Return (X, Y) of the center of cell containing provided text 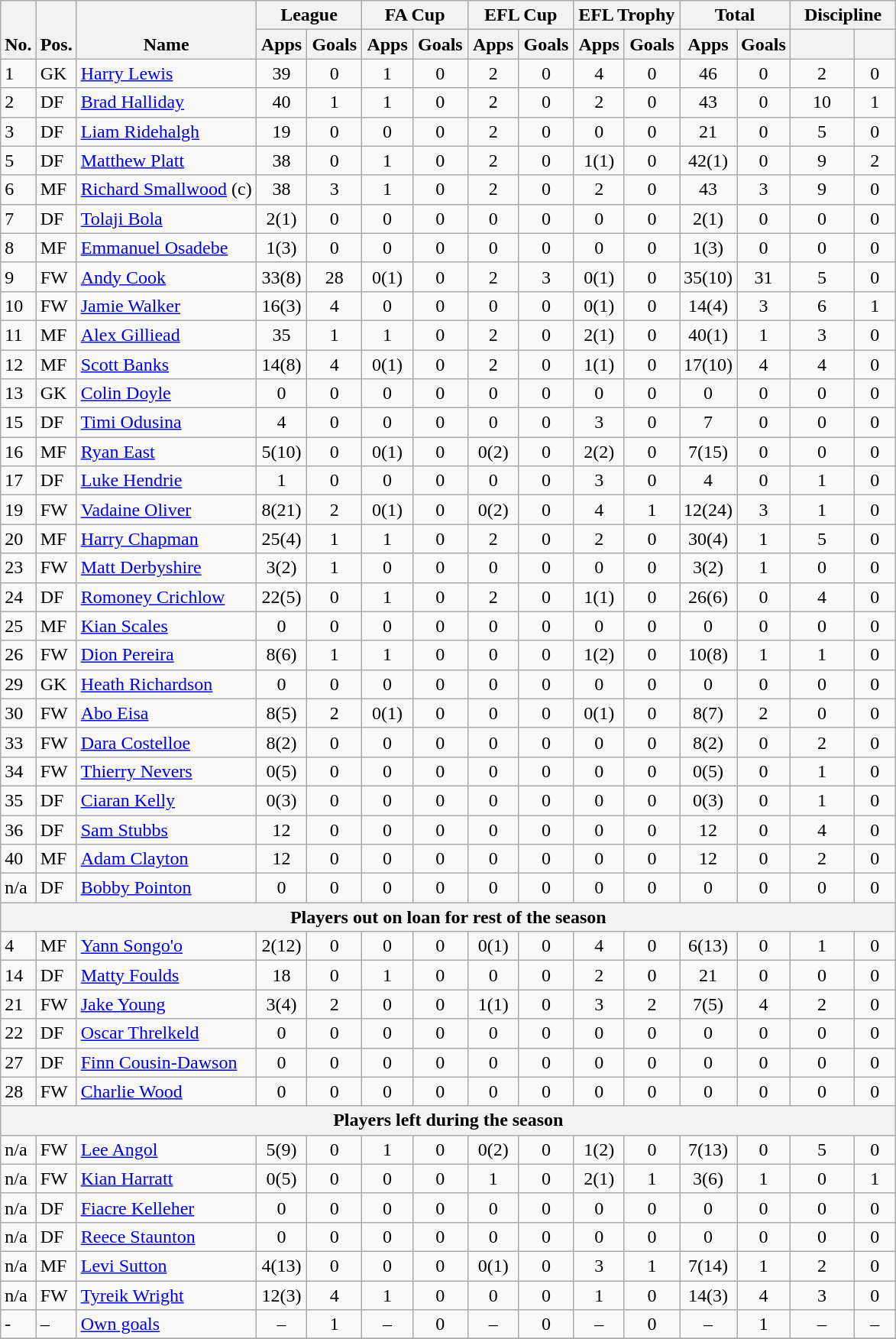
Harry Chapman (167, 539)
- (18, 1324)
4(13) (281, 1266)
18 (281, 975)
8 (18, 248)
7(15) (709, 452)
5(9) (281, 1149)
7(5) (709, 1004)
Ryan East (167, 452)
12(24) (709, 510)
14 (18, 975)
FA Cup (416, 15)
Fiacre Kelleher (167, 1208)
Romoney Crichlow (167, 597)
14(4) (709, 306)
EFL Cup (521, 15)
2(2) (599, 452)
29 (18, 684)
16 (18, 452)
Matthew Platt (167, 160)
Timi Odusina (167, 423)
Adam Clayton (167, 859)
No. (18, 30)
Matt Derbyshire (167, 568)
Liam Ridehalgh (167, 131)
Tolaji Bola (167, 219)
46 (709, 73)
Alex Gilliead (167, 335)
Yann Songo'o (167, 946)
Reece Staunton (167, 1237)
24 (18, 597)
Matty Foulds (167, 975)
20 (18, 539)
Discipline (843, 15)
Dion Pereira (167, 655)
7(14) (709, 1266)
EFL Trophy (626, 15)
39 (281, 73)
30(4) (709, 539)
3(4) (281, 1004)
Vadaine Oliver (167, 510)
14(3) (709, 1295)
17 (18, 481)
Players left during the season (448, 1120)
8(21) (281, 510)
30 (18, 713)
5(10) (281, 452)
14(8) (281, 365)
31 (764, 277)
Brad Halliday (167, 102)
26(6) (709, 597)
15 (18, 423)
16(3) (281, 306)
3(6) (709, 1179)
35(10) (709, 277)
Kian Harratt (167, 1179)
25(4) (281, 539)
Luke Hendrie (167, 481)
Emmanuel Osadebe (167, 248)
Dara Costelloe (167, 742)
8(5) (281, 713)
40(1) (709, 335)
22(5) (281, 597)
8(6) (281, 655)
Thierry Nevers (167, 771)
6(13) (709, 946)
2(12) (281, 946)
Bobby Pointon (167, 888)
8(7) (709, 713)
34 (18, 771)
Players out on loan for rest of the season (448, 917)
27 (18, 1062)
26 (18, 655)
Tyreik Wright (167, 1295)
10(8) (709, 655)
Charlie Wood (167, 1091)
33(8) (281, 277)
42(1) (709, 160)
League (309, 15)
Sam Stubbs (167, 829)
Andy Cook (167, 277)
22 (18, 1033)
23 (18, 568)
Total (735, 15)
33 (18, 742)
Kian Scales (167, 626)
Finn Cousin-Dawson (167, 1062)
Abo Eisa (167, 713)
Own goals (167, 1324)
7(13) (709, 1149)
Jake Young (167, 1004)
12(3) (281, 1295)
Richard Smallwood (c) (167, 190)
Colin Doyle (167, 394)
36 (18, 829)
Oscar Threlkeld (167, 1033)
Harry Lewis (167, 73)
17(10) (709, 365)
Scott Banks (167, 365)
13 (18, 394)
Jamie Walker (167, 306)
Ciaran Kelly (167, 800)
Pos. (57, 30)
Lee Angol (167, 1149)
Name (167, 30)
Heath Richardson (167, 684)
11 (18, 335)
25 (18, 626)
Levi Sutton (167, 1266)
